Locate the cell with the specified text and output its [X, Y] center coordinate. 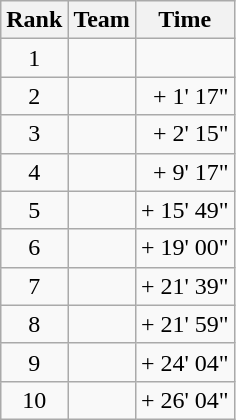
7 [34, 286]
+ 2' 15" [184, 134]
Time [184, 20]
+ 1' 17" [184, 96]
2 [34, 96]
+ 21' 59" [184, 324]
+ 24' 04" [184, 362]
+ 26' 04" [184, 400]
Rank [34, 20]
5 [34, 210]
+ 15' 49" [184, 210]
Team [102, 20]
+ 19' 00" [184, 248]
10 [34, 400]
3 [34, 134]
4 [34, 172]
8 [34, 324]
9 [34, 362]
+ 21' 39" [184, 286]
6 [34, 248]
1 [34, 58]
+ 9' 17" [184, 172]
